Provide the [X, Y] coordinate of the cell's center where the given text is located.  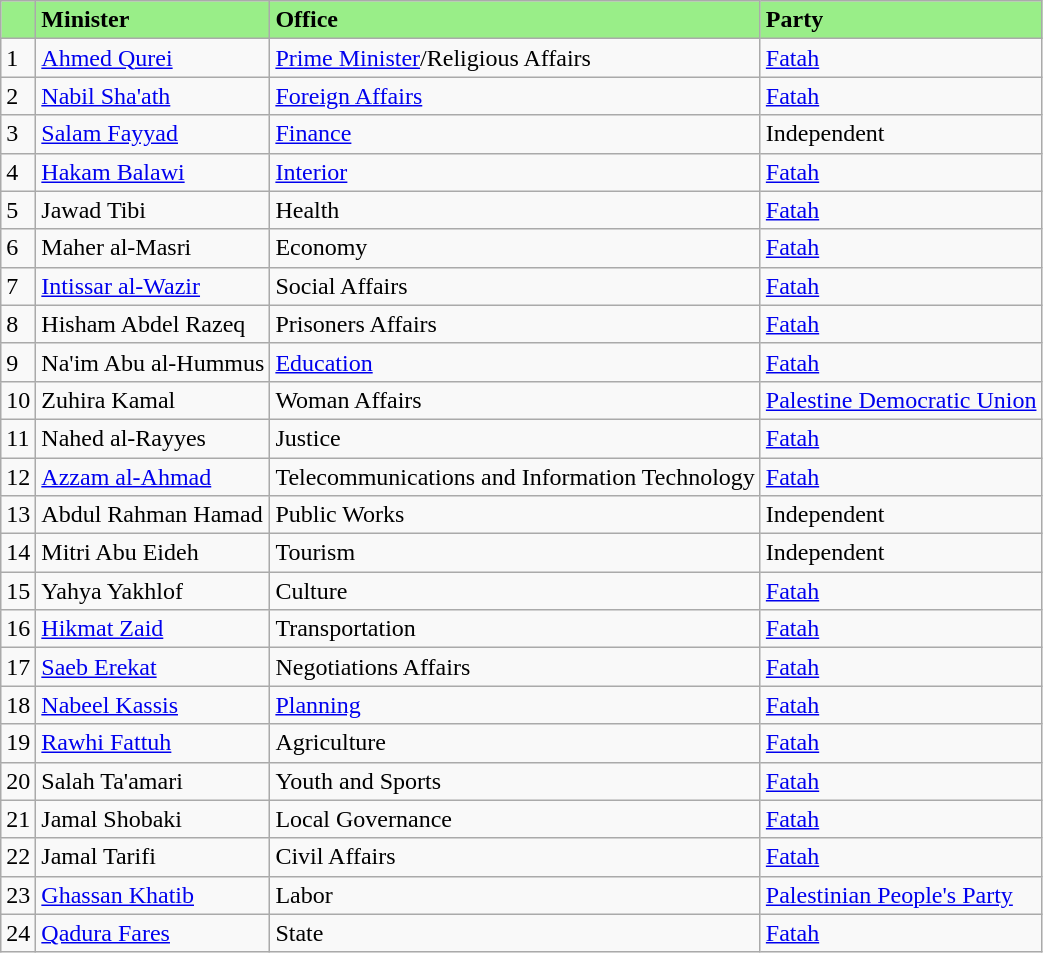
Labor [515, 895]
Foreign Affairs [515, 96]
5 [18, 210]
Culture [515, 591]
Saeb Erekat [153, 667]
Hikmat Zaid [153, 629]
Telecommunications and Information Technology [515, 477]
7 [18, 286]
Youth and Sports [515, 781]
Jamal Tarifi [153, 857]
12 [18, 477]
Education [515, 362]
22 [18, 857]
Finance [515, 134]
Public Works [515, 515]
Prime Minister/Religious Affairs [515, 58]
Social Affairs [515, 286]
Jamal Shobaki [153, 819]
Tourism [515, 553]
Civil Affairs [515, 857]
Minister [153, 20]
1 [18, 58]
Party [901, 20]
Zuhira Kamal [153, 400]
Justice [515, 438]
24 [18, 933]
Nahed al-Rayyes [153, 438]
2 [18, 96]
14 [18, 553]
Woman Affairs [515, 400]
3 [18, 134]
Azzam al-Ahmad [153, 477]
Jawad Tibi [153, 210]
Interior [515, 172]
19 [18, 743]
Nabeel Kassis [153, 705]
15 [18, 591]
21 [18, 819]
Yahya Yakhlof [153, 591]
13 [18, 515]
Mitri Abu Eideh [153, 553]
Salah Ta'amari [153, 781]
Agriculture [515, 743]
Qadura Fares [153, 933]
23 [18, 895]
20 [18, 781]
9 [18, 362]
Nabil Sha'ath [153, 96]
4 [18, 172]
Maher al-Masri [153, 248]
18 [18, 705]
Na'im Abu al-Hummus [153, 362]
Palestine Democratic Union [901, 400]
Health [515, 210]
Prisoners Affairs [515, 324]
Ghassan Khatib [153, 895]
Negotiations Affairs [515, 667]
Abdul Rahman Hamad [153, 515]
17 [18, 667]
Local Governance [515, 819]
Transportation [515, 629]
State [515, 933]
8 [18, 324]
Planning [515, 705]
Hakam Balawi [153, 172]
Economy [515, 248]
Palestinian People's Party [901, 895]
6 [18, 248]
Rawhi Fattuh [153, 743]
Hisham Abdel Razeq [153, 324]
Intissar al-Wazir [153, 286]
11 [18, 438]
10 [18, 400]
Salam Fayyad [153, 134]
Ahmed Qurei [153, 58]
Office [515, 20]
16 [18, 629]
